Extract the [x, y] coordinate from the center of the cell holding the provided text.  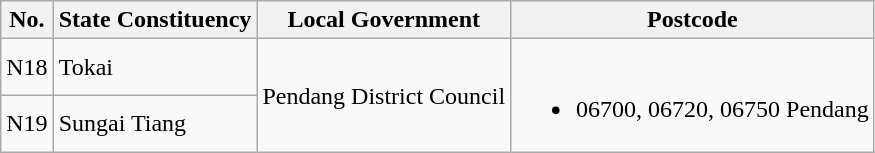
06700, 06720, 06750 Pendang [693, 96]
Pendang District Council [384, 96]
N18 [27, 68]
Local Government [384, 20]
N19 [27, 124]
State Constituency [155, 20]
No. [27, 20]
Tokai [155, 68]
Sungai Tiang [155, 124]
Postcode [693, 20]
